Capture the cell that displays the provided text and extract its [X, Y] central coordinate. 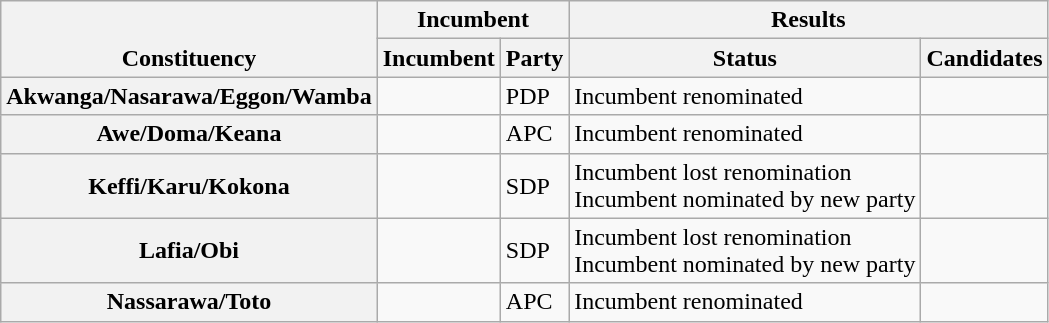
Awe/Doma/Keana [189, 134]
Lafia/Obi [189, 250]
Akwanga/Nasarawa/Eggon/Wamba [189, 96]
Status [745, 58]
Party [534, 58]
Constituency [189, 39]
Candidates [984, 58]
Results [808, 20]
PDP [534, 96]
Keffi/Karu/Kokona [189, 186]
Nassarawa/Toto [189, 302]
